Capture the cell that displays the provided text and extract its [X, Y] central coordinate. 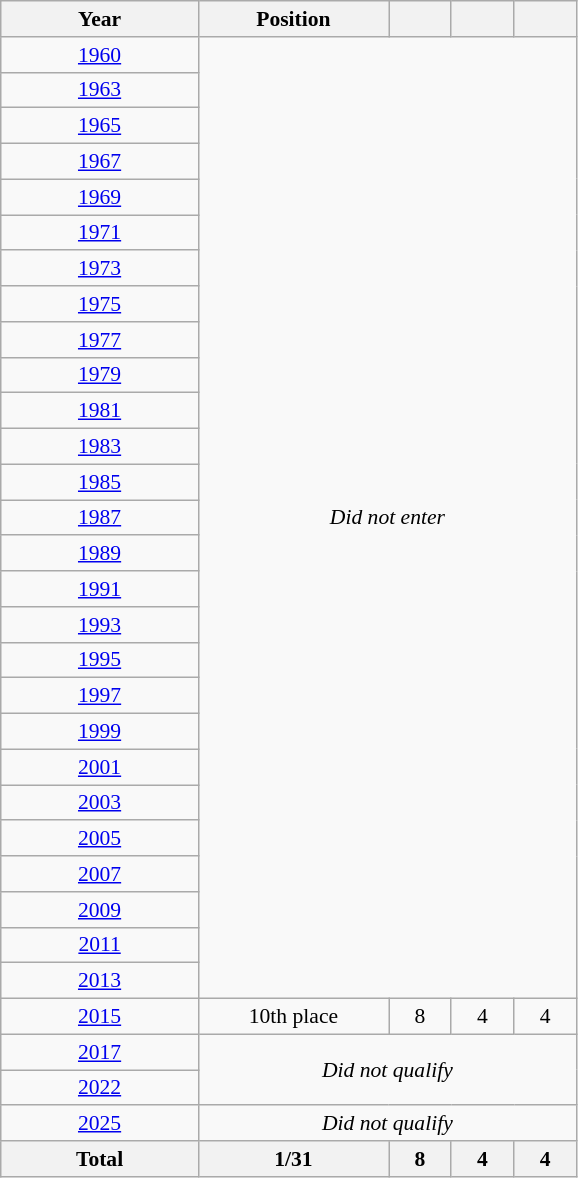
1995 [100, 660]
2017 [100, 1052]
2015 [100, 1017]
1/31 [293, 1159]
1977 [100, 340]
1963 [100, 90]
Did not enter [387, 518]
1991 [100, 589]
2007 [100, 874]
1999 [100, 732]
1997 [100, 696]
2009 [100, 910]
2003 [100, 803]
10th place [293, 1017]
1969 [100, 197]
2011 [100, 945]
2005 [100, 839]
1993 [100, 625]
1987 [100, 518]
1965 [100, 126]
1973 [100, 269]
2001 [100, 767]
1971 [100, 233]
1960 [100, 55]
1981 [100, 411]
1989 [100, 554]
1975 [100, 304]
1967 [100, 162]
Year [100, 19]
2022 [100, 1088]
2025 [100, 1124]
1985 [100, 482]
2013 [100, 981]
1983 [100, 447]
Total [100, 1159]
Position [293, 19]
1979 [100, 375]
